Determine the (X, Y) coordinate at the center of the cell enclosing the given text.  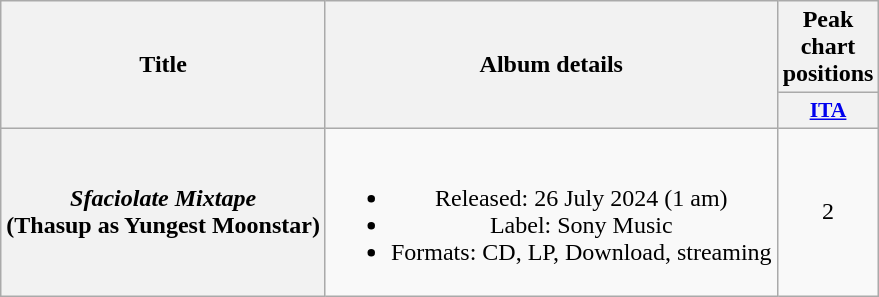
Album details (551, 65)
Peak chart positions (828, 47)
2 (828, 212)
Title (164, 65)
ITA (828, 111)
Released: 26 July 2024 (1 am)Label: Sony MusicFormats: CD, LP, Download, streaming (551, 212)
Sfaciolate Mixtape(Thasup as Yungest Moonstar) (164, 212)
